Locate the cell with the specified text and output its (X, Y) center coordinate. 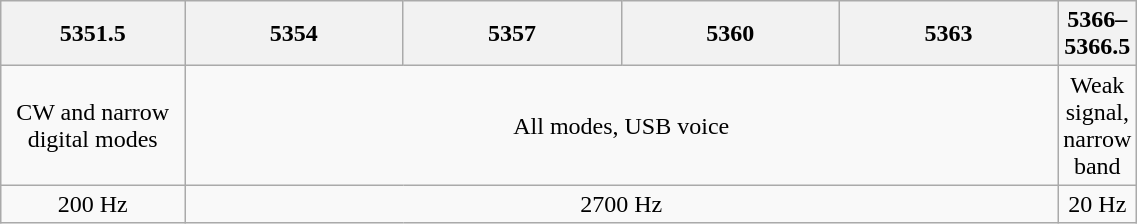
5363 (948, 34)
2700 Hz (622, 204)
5366–5366.5 (1098, 34)
5357 (512, 34)
All modes, USB voice (622, 126)
5354 (294, 34)
CW and narrow digital modes (93, 126)
5351.5 (93, 34)
5360 (730, 34)
20 Hz (1098, 204)
200 Hz (93, 204)
Weak signal, narrow band (1098, 126)
